Determine the (x, y) coordinate at the center of the cell enclosing the given text.  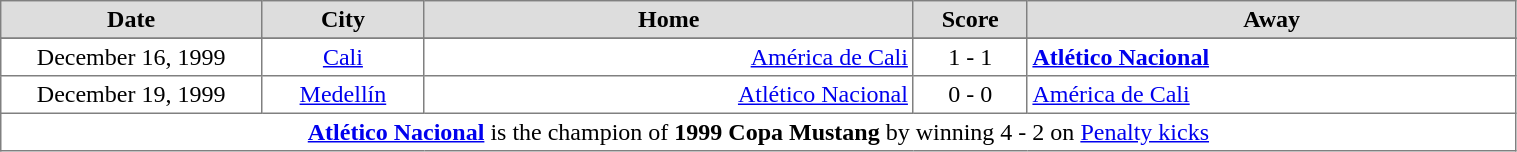
Cali (342, 57)
Date (132, 20)
Medellín (342, 95)
Home (668, 20)
Away (1272, 20)
Score (970, 20)
City (342, 20)
December 19, 1999 (132, 95)
December 16, 1999 (132, 57)
0 - 0 (970, 95)
Atlético Nacional is the champion of 1999 Copa Mustang by winning 4 - 2 on Penalty kicks (758, 132)
1 - 1 (970, 57)
